Provide the [X, Y] coordinate of the cell's center where the given text is located.  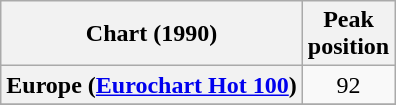
Europe (Eurochart Hot 100) [152, 85]
Peakposition [348, 34]
Chart (1990) [152, 34]
92 [348, 85]
